Provide the (X, Y) coordinate of the cell's center where the given text is located.  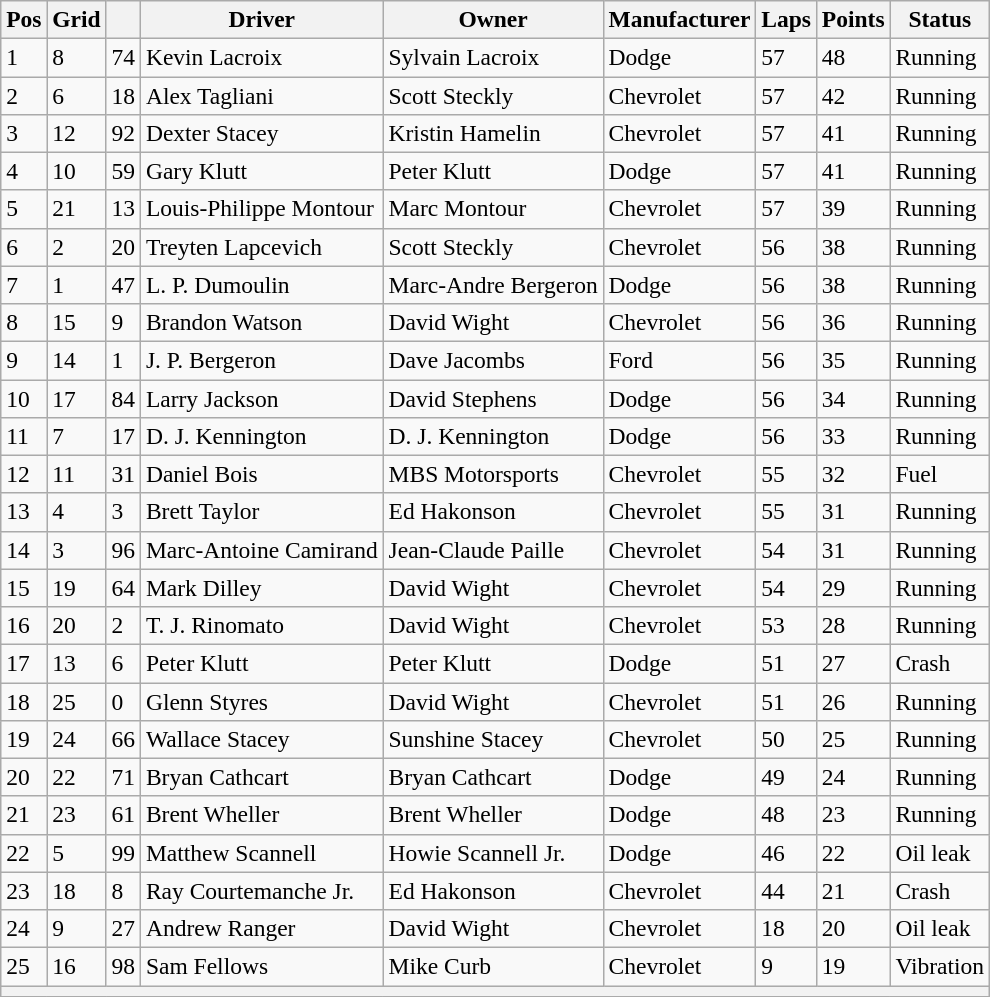
Sylvain Lacroix (493, 57)
32 (853, 474)
Marc-Andre Bergeron (493, 285)
28 (853, 625)
Pos (24, 19)
Jean-Claude Paille (493, 550)
Alex Tagliani (262, 95)
Brett Taylor (262, 512)
99 (123, 853)
Daniel Bois (262, 474)
84 (123, 398)
Larry Jackson (262, 398)
Marc Montour (493, 209)
36 (853, 322)
50 (786, 739)
35 (853, 360)
34 (853, 398)
92 (123, 133)
Sam Fellows (262, 966)
49 (786, 777)
33 (853, 436)
L. P. Dumoulin (262, 285)
Status (940, 19)
Grid (76, 19)
Mark Dilley (262, 588)
96 (123, 550)
Sunshine Stacey (493, 739)
Points (853, 19)
74 (123, 57)
Marc-Antoine Camirand (262, 550)
71 (123, 777)
Dexter Stacey (262, 133)
Brandon Watson (262, 322)
Louis-Philippe Montour (262, 209)
Kristin Hamelin (493, 133)
59 (123, 171)
T. J. Rinomato (262, 625)
Gary Klutt (262, 171)
44 (786, 891)
Andrew Ranger (262, 928)
61 (123, 815)
47 (123, 285)
Vibration (940, 966)
39 (853, 209)
98 (123, 966)
64 (123, 588)
Fuel (940, 474)
Matthew Scannell (262, 853)
Ford (680, 360)
Kevin Lacroix (262, 57)
Manufacturer (680, 19)
Ray Courtemanche Jr. (262, 891)
Owner (493, 19)
42 (853, 95)
Treyten Lapcevich (262, 247)
Dave Jacombs (493, 360)
Laps (786, 19)
J. P. Bergeron (262, 360)
Driver (262, 19)
Wallace Stacey (262, 739)
Howie Scannell Jr. (493, 853)
0 (123, 701)
29 (853, 588)
53 (786, 625)
David Stephens (493, 398)
MBS Motorsports (493, 474)
Mike Curb (493, 966)
66 (123, 739)
26 (853, 701)
Glenn Styres (262, 701)
46 (786, 853)
